Output the [x, y] coordinate of the center of the cell containing the given text.  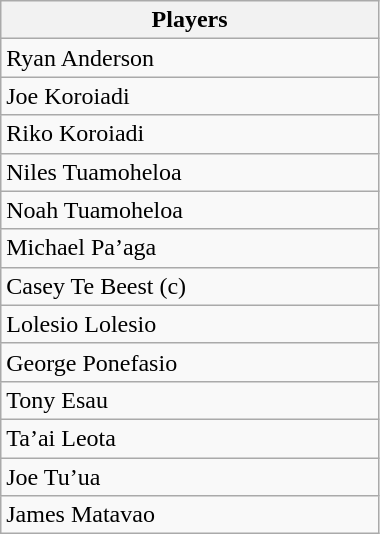
Tony Esau [190, 400]
Lolesio Lolesio [190, 324]
Ta’ai Leota [190, 438]
Casey Te Beest (c) [190, 286]
Ryan Anderson [190, 58]
Players [190, 20]
Joe Tu’ua [190, 477]
Riko Koroiadi [190, 134]
James Matavao [190, 515]
Joe Koroiadi [190, 96]
Noah Tuamoheloa [190, 210]
Michael Pa’aga [190, 248]
George Ponefasio [190, 362]
Niles Tuamoheloa [190, 172]
